Return [X, Y] of the center of cell containing provided text 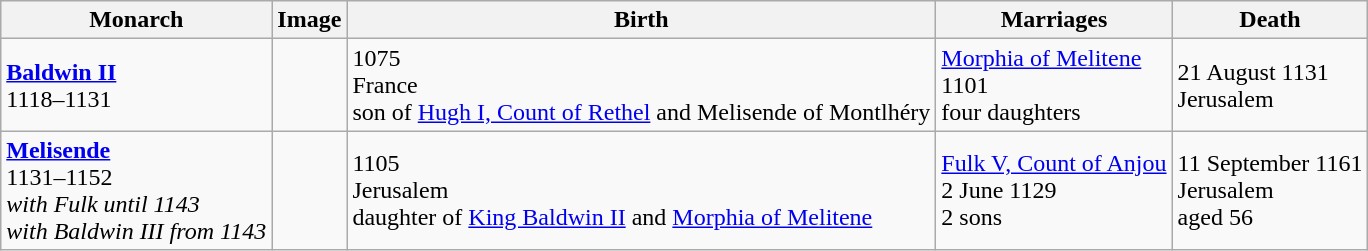
Fulk V, Count of Anjou2 June 11292 sons [1054, 190]
Marriages [1054, 20]
Monarch [136, 20]
11 September 1161Jerusalemaged 56 [1270, 190]
Death [1270, 20]
Image [310, 20]
Morphia of Melitene1101four daughters [1054, 85]
1075Franceson of Hugh I, Count of Rethel and Melisende of Montlhéry [642, 85]
1105Jerusalemdaughter of King Baldwin II and Morphia of Melitene [642, 190]
Baldwin II1118–1131 [136, 85]
21 August 1131Jerusalem [1270, 85]
Birth [642, 20]
Melisende1131–1152with Fulk until 1143with Baldwin III from 1143 [136, 190]
